Capture the cell that displays the provided text and extract its (x, y) central coordinate. 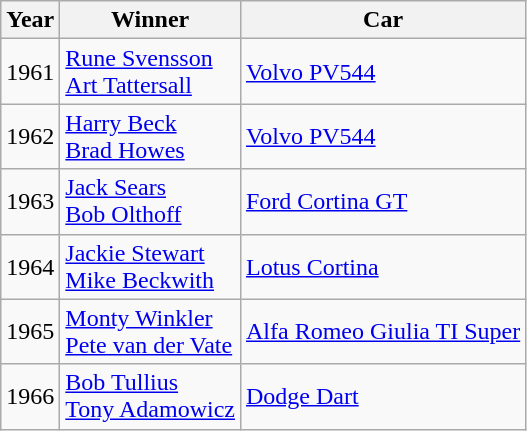
1961 (30, 72)
1965 (30, 332)
Bob Tullius Tony Adamowicz (150, 396)
Rune Svensson Art Tattersall (150, 72)
Winner (150, 20)
1964 (30, 266)
1963 (30, 202)
Jackie Stewart Mike Beckwith (150, 266)
Year (30, 20)
1966 (30, 396)
Lotus Cortina (382, 266)
Jack Sears Bob Olthoff (150, 202)
1962 (30, 136)
Ford Cortina GT (382, 202)
Car (382, 20)
Harry Beck Brad Howes (150, 136)
Dodge Dart (382, 396)
Alfa Romeo Giulia TI Super (382, 332)
Monty Winkler Pete van der Vate (150, 332)
